Determine the (x, y) coordinate at the center of the cell enclosing the given text.  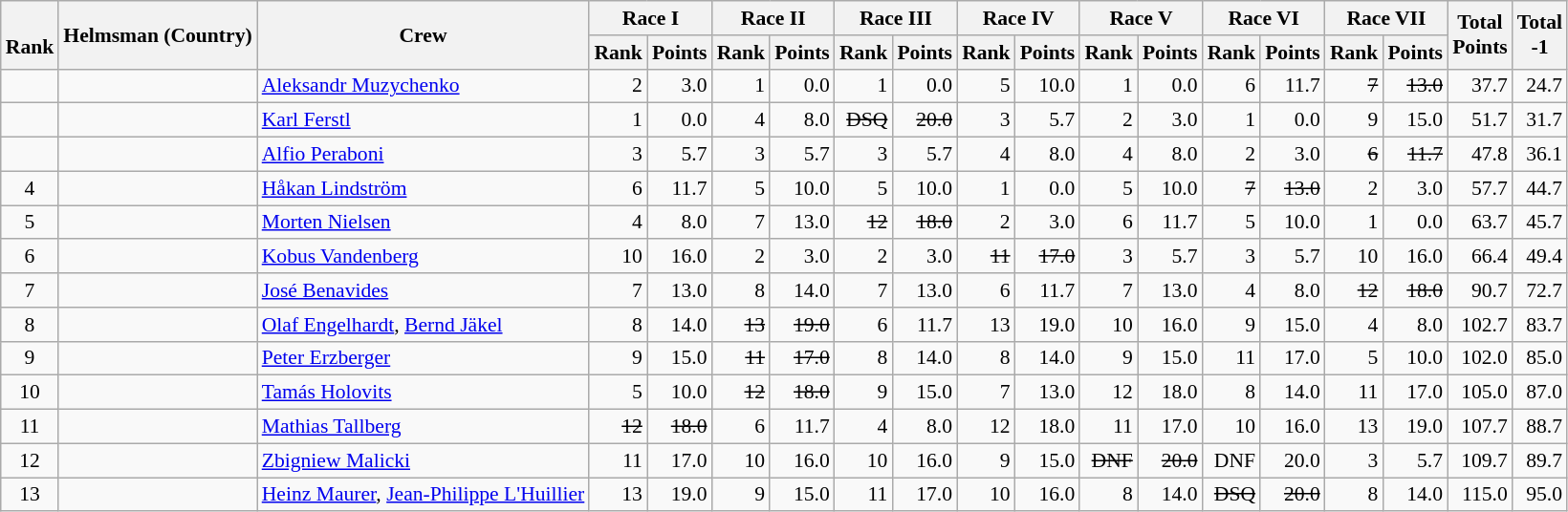
Kobus Vandenberg (424, 257)
Total-1 (1539, 34)
Race IV (1018, 18)
51.7 (1480, 120)
72.7 (1539, 290)
Helmsman (Country) (157, 34)
88.7 (1539, 427)
Race VI (1264, 18)
Tamás Holovits (424, 393)
Alfio Peraboni (424, 155)
Heinz Maurer, Jean-Philippe L'Huillier (424, 495)
Crew (424, 34)
31.7 (1539, 120)
95.0 (1539, 495)
Zbigniew Malicki (424, 460)
Race II (773, 18)
44.7 (1539, 188)
Karl Ferstl (424, 120)
Race I (650, 18)
Olaf Engelhardt, Bernd Jäkel (424, 325)
Race III (896, 18)
Mathias Tallberg (424, 427)
90.7 (1480, 290)
102.0 (1480, 358)
Total Points (1480, 34)
49.4 (1539, 257)
115.0 (1480, 495)
85.0 (1539, 358)
Morten Nielsen (424, 223)
109.7 (1480, 460)
36.1 (1539, 155)
89.7 (1539, 460)
63.7 (1480, 223)
José Benavides (424, 290)
45.7 (1539, 223)
Håkan Lindström (424, 188)
102.7 (1480, 325)
87.0 (1539, 393)
66.4 (1480, 257)
57.7 (1480, 188)
107.7 (1480, 427)
Aleksandr Muzychenko (424, 86)
24.7 (1539, 86)
Peter Erzberger (424, 358)
Race VII (1386, 18)
Race V (1141, 18)
37.7 (1480, 86)
83.7 (1539, 325)
47.8 (1480, 155)
105.0 (1480, 393)
